Detect which cell encompasses the target text, then output its [x, y] center coordinate. 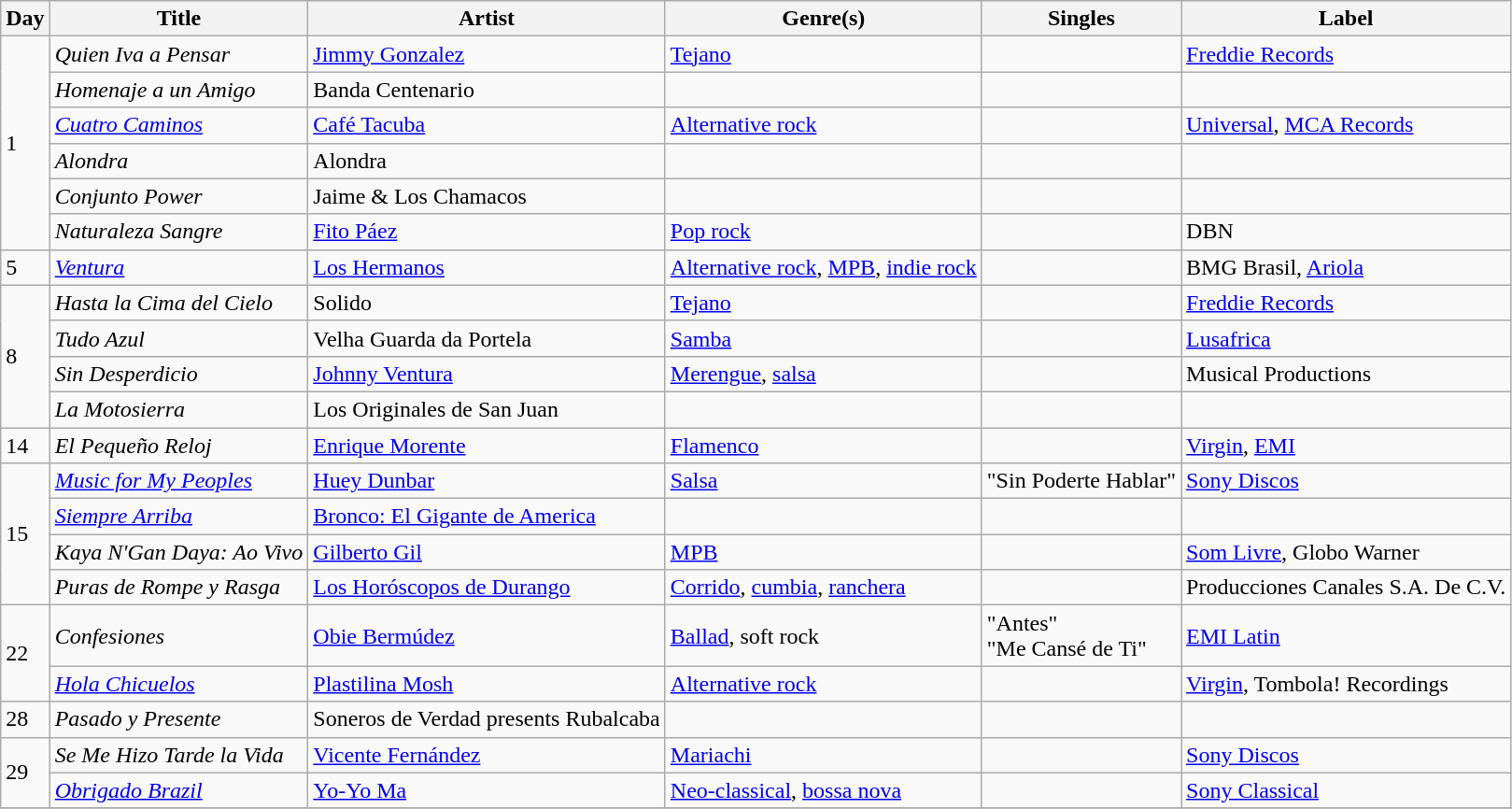
Day [25, 19]
Alternative rock, MPB, indie rock [824, 267]
Siempre Arriba [179, 517]
Lusafrica [1347, 338]
Conjunto Power [179, 196]
Los Horóscopos de Durango [488, 588]
Artist [488, 19]
Café Tacuba [488, 125]
Naturaleza Sangre [179, 232]
BMG Brasil, Ariola [1347, 267]
Ventura [179, 267]
22 [25, 654]
Music for My Peoples [179, 481]
Los Hermanos [488, 267]
29 [25, 773]
Hola Chicuelos [179, 684]
Merengue, salsa [824, 374]
Title [179, 19]
La Motosierra [179, 409]
Puras de Rompe y Rasga [179, 588]
Flamenco [824, 446]
5 [25, 267]
15 [25, 534]
El Pequeño Reloj [179, 446]
Obrigado Brazil [179, 790]
Universal, MCA Records [1347, 125]
Soneros de Verdad presents Rubalcaba [488, 719]
Huey Dunbar [488, 481]
Velha Guarda da Portela [488, 338]
14 [25, 446]
Confesiones [179, 635]
Producciones Canales S.A. De C.V. [1347, 588]
Banda Centenario [488, 90]
Plastilina Mosh [488, 684]
Som Livre, Globo Warner [1347, 552]
Ballad, soft rock [824, 635]
Homenaje a un Amigo [179, 90]
Neo-classical, bossa nova [824, 790]
Jimmy Gonzalez [488, 54]
"Sin Poderte Hablar" [1081, 481]
Label [1347, 19]
Gilberto Gil [488, 552]
Musical Productions [1347, 374]
DBN [1347, 232]
Vicente Fernández [488, 755]
Enrique Morente [488, 446]
Obie Bermúdez [488, 635]
MPB [824, 552]
Pop rock [824, 232]
Virgin, Tombola! Recordings [1347, 684]
"Antes""Me Cansé de Ti" [1081, 635]
Johnny Ventura [488, 374]
Sin Desperdicio [179, 374]
Hasta la Cima del Cielo [179, 303]
Yo-Yo Ma [488, 790]
Bronco: El Gigante de America [488, 517]
Mariachi [824, 755]
Salsa [824, 481]
Fito Páez [488, 232]
Sony Classical [1347, 790]
Los Originales de San Juan [488, 409]
Samba [824, 338]
Quien Iva a Pensar [179, 54]
Pasado y Presente [179, 719]
Cuatro Caminos [179, 125]
1 [25, 143]
8 [25, 356]
Singles [1081, 19]
Tudo Azul [179, 338]
Virgin, EMI [1347, 446]
EMI Latin [1347, 635]
Genre(s) [824, 19]
28 [25, 719]
Solido [488, 303]
Corrido, cumbia, ranchera [824, 588]
Kaya N'Gan Daya: Ao Vivo [179, 552]
Jaime & Los Chamacos [488, 196]
Se Me Hizo Tarde la Vida [179, 755]
